Search for the cell housing the specified text and yield its (X, Y) center coordinate. 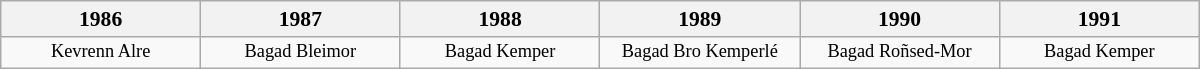
1986 (101, 19)
1989 (700, 19)
1991 (1099, 19)
Bagad Bleimor (300, 52)
Bagad Roñsed-Mor (900, 52)
1988 (500, 19)
Bagad Bro Kemperlé (700, 52)
1990 (900, 19)
1987 (300, 19)
Kevrenn Alre (101, 52)
